Capture the cell that displays the provided text and extract its [X, Y] central coordinate. 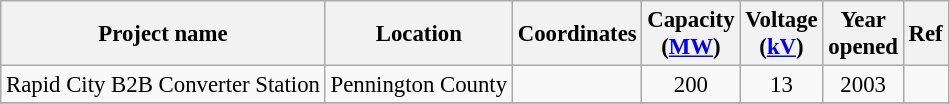
Coordinates [577, 34]
2003 [863, 85]
13 [782, 85]
Yearopened [863, 34]
Capacity(MW) [691, 34]
Ref [926, 34]
Project name [163, 34]
Voltage(kV) [782, 34]
200 [691, 85]
Location [418, 34]
Pennington County [418, 85]
Rapid City B2B Converter Station [163, 85]
